Extract the (x, y) coordinate from the center of the cell holding the provided text.  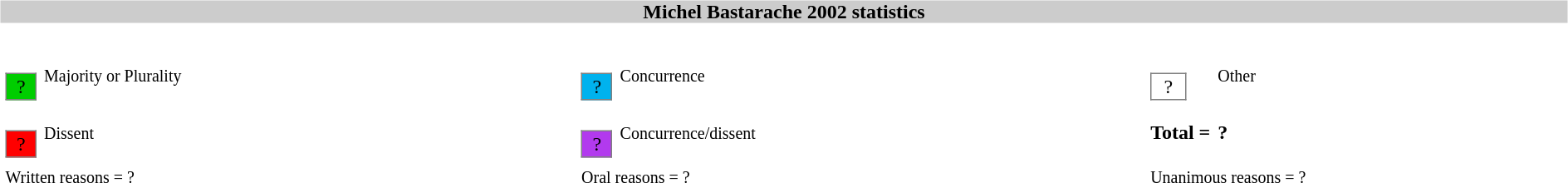
Concurrence (882, 76)
Other (1390, 76)
Michel Bastarache 2002 statistics (784, 12)
Majority or Plurality (309, 76)
Total = (1180, 132)
Concurrence/dissent (882, 132)
Dissent (309, 132)
